Return the (X, Y) coordinate for the center point of the cell that contains the specified text.  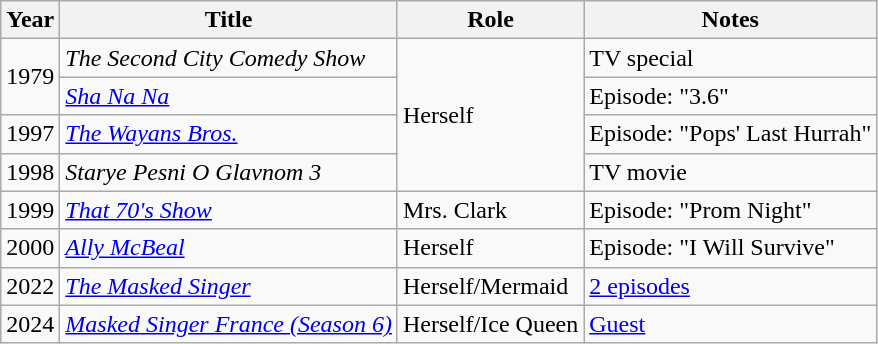
1999 (30, 210)
2024 (30, 324)
Sha Na Na (229, 96)
Episode: "Prom Night" (730, 210)
The Second City Comedy Show (229, 58)
Episode: "Pops' Last Hurrah" (730, 134)
That 70's Show (229, 210)
Role (490, 20)
Year (30, 20)
1979 (30, 77)
1998 (30, 172)
Mrs. Clark (490, 210)
Herself/Ice Queen (490, 324)
TV movie (730, 172)
Masked Singer France (Season 6) (229, 324)
The Wayans Bros. (229, 134)
Starye Pesni O Glavnom 3 (229, 172)
Guest (730, 324)
Notes (730, 20)
Herself/Mermaid (490, 286)
Episode: "I Will Survive" (730, 248)
2 episodes (730, 286)
Episode: "3.6" (730, 96)
The Masked Singer (229, 286)
2022 (30, 286)
Title (229, 20)
2000 (30, 248)
1997 (30, 134)
Ally McBeal (229, 248)
TV special (730, 58)
